Capture the cell that displays the provided text and extract its (x, y) central coordinate. 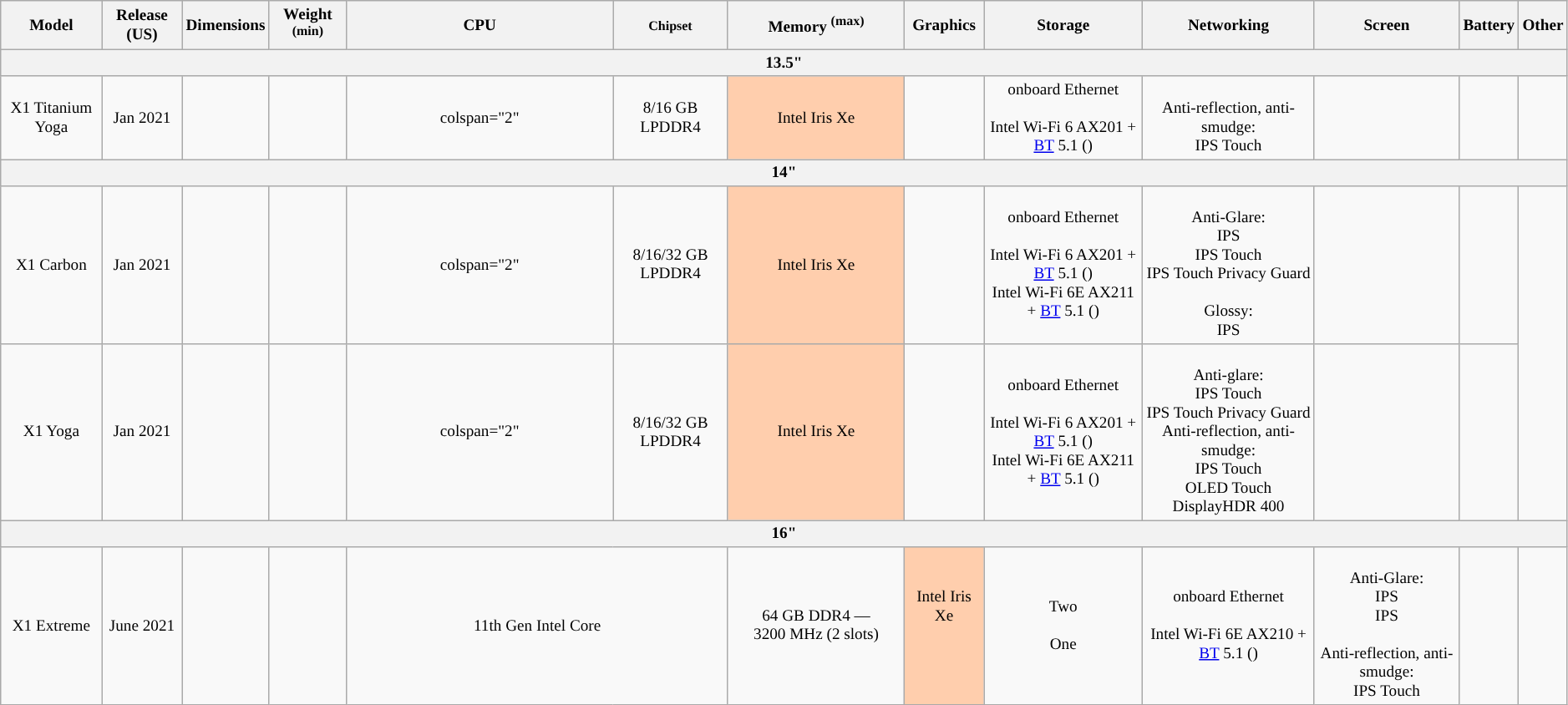
Screen (1387, 25)
onboard EthernetIntel Wi-Fi 6 AX201 + BT 5.1 () (1063, 117)
Model (52, 25)
CPU (480, 25)
Battery (1489, 25)
Two One (1063, 625)
Anti-Glare: IPS IPS Touch IPS Touch Privacy Guard Glossy: IPS (1228, 264)
onboard EthernetIntel Wi-Fi 6E AX210 + BT 5.1 () (1228, 625)
14" (784, 172)
Chipset (671, 25)
Other (1543, 25)
Dimensions (226, 25)
8/16 GB LPDDR4 (671, 117)
16" (784, 534)
X1 Yoga (52, 432)
Anti-Glare: IPS IPS Anti-reflection, anti-smudge: IPS Touch (1387, 625)
64 GB DDR4 — 3200 MHz (2 slots) (815, 625)
Anti-glare: IPS Touch IPS Touch Privacy GuardAnti-reflection, anti-smudge: IPS Touch OLED Touch DisplayHDR 400 (1228, 432)
Graphics (944, 25)
Weight (min) (307, 25)
June 2021 (142, 625)
X1 Carbon (52, 264)
X1 Titanium Yoga (52, 117)
Networking (1228, 25)
11th Gen Intel Core (538, 625)
Anti-reflection, anti-smudge: IPS Touch (1228, 117)
Memory (max) (815, 25)
X1 Extreme (52, 625)
Release (US) (142, 25)
13.5" (784, 63)
Storage (1063, 25)
